Capture the cell that displays the provided text and extract its [X, Y] central coordinate. 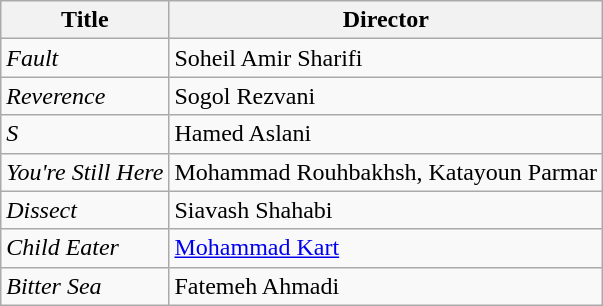
Hamed Aslani [386, 134]
Reverence [85, 96]
Soheil Amir Sharifi [386, 58]
Sogol Rezvani [386, 96]
Mohammad Rouhbakhsh, Katayoun Parmar [386, 172]
Director [386, 20]
Title [85, 20]
You're Still Here [85, 172]
Mohammad Kart [386, 248]
Dissect [85, 210]
Fault [85, 58]
S [85, 134]
Siavash Shahabi [386, 210]
Fatemeh Ahmadi [386, 286]
Child Eater [85, 248]
Bitter Sea [85, 286]
